From the cell containing the given text, extract its center point as (x, y) coordinate. 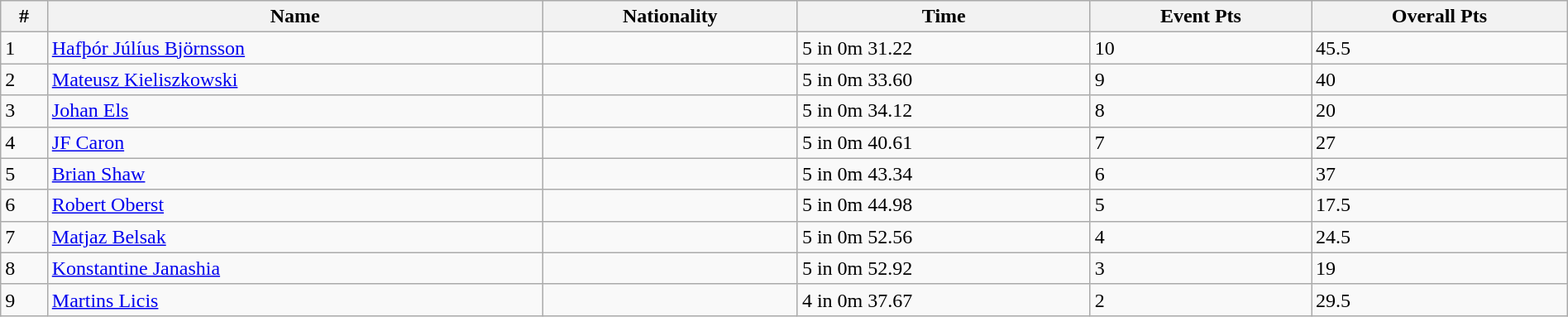
45.5 (1440, 48)
40 (1440, 79)
24.5 (1440, 237)
5 in 0m 43.34 (944, 174)
37 (1440, 174)
27 (1440, 142)
5 in 0m 40.61 (944, 142)
5 in 0m 33.60 (944, 79)
Robert Oberst (294, 205)
Mateusz Kieliszkowski (294, 79)
Johan Els (294, 111)
Name (294, 17)
Nationality (670, 17)
4 in 0m 37.67 (944, 300)
5 in 0m 34.12 (944, 111)
5 in 0m 52.92 (944, 268)
Konstantine Janashia (294, 268)
Brian Shaw (294, 174)
Overall Pts (1440, 17)
17.5 (1440, 205)
Hafþór Júlíus Björnsson (294, 48)
Event Pts (1201, 17)
20 (1440, 111)
5 in 0m 44.98 (944, 205)
5 in 0m 31.22 (944, 48)
Time (944, 17)
JF Caron (294, 142)
5 in 0m 52.56 (944, 237)
10 (1201, 48)
Matjaz Belsak (294, 237)
Martins Licis (294, 300)
19 (1440, 268)
29.5 (1440, 300)
1 (25, 48)
# (25, 17)
